Extract the (X, Y) coordinate from the center of the cell holding the provided text.  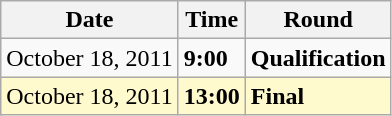
Round (318, 20)
9:00 (212, 58)
Time (212, 20)
Date (90, 20)
Qualification (318, 58)
Final (318, 96)
13:00 (212, 96)
